Return [x, y] of the center of cell containing provided text 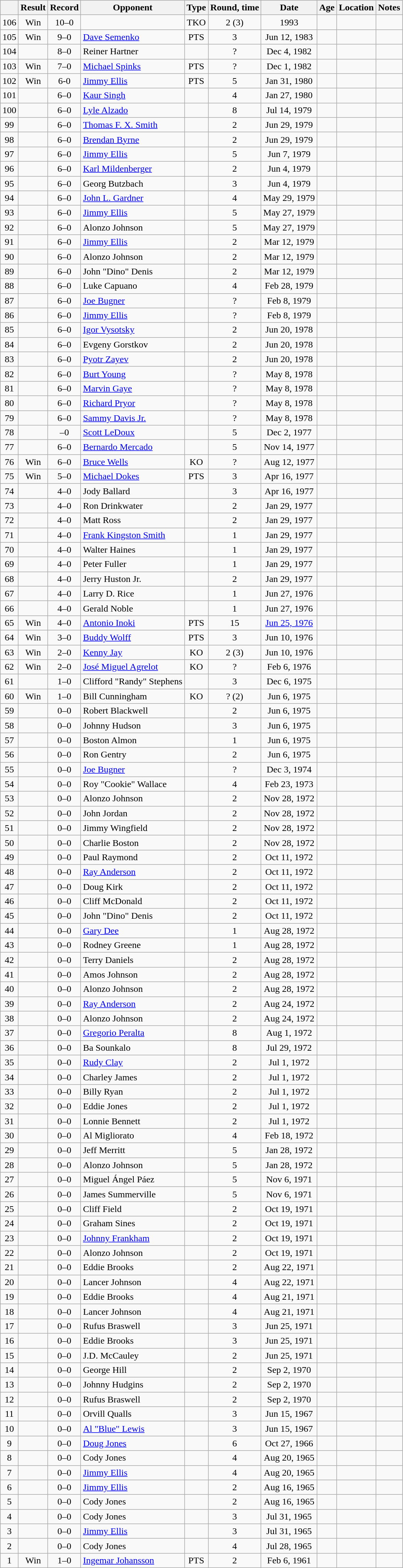
Al "Blue" Lewis [133, 1429]
85 [9, 330]
J.D. McCauley [133, 1355]
94 [9, 198]
93 [9, 213]
Jimmy Wingfield [133, 828]
36 [9, 1048]
57 [9, 740]
Type [196, 8]
Gerald Noble [133, 608]
75 [9, 476]
41 [9, 975]
30 [9, 1136]
78 [9, 433]
22 [9, 1253]
Dec 3, 1974 [289, 769]
29 [9, 1150]
33 [9, 1092]
105 [9, 37]
40 [9, 989]
83 [9, 359]
95 [9, 184]
TKO [196, 22]
Rudy Clay [133, 1062]
37 [9, 1033]
49 [9, 857]
May 29, 1979 [289, 198]
Charley James [133, 1077]
Gregorio Peralta [133, 1033]
Johnny Hudgins [133, 1385]
106 [9, 22]
Ron Drinkwater [133, 506]
92 [9, 227]
Thomas F. X. Smith [133, 125]
102 [9, 81]
George Hill [133, 1370]
Paul Raymond [133, 857]
47 [9, 886]
Lyle Alzado [133, 110]
Feb 28, 1979 [289, 286]
8–0 [64, 52]
Feb 6, 1961 [289, 1560]
Brendan Byrne [133, 139]
59 [9, 711]
Orvill Qualls [133, 1414]
12 [9, 1399]
Robert Blackwell [133, 711]
Buddy Wolff [133, 637]
Nov 14, 1977 [289, 447]
Dec 2, 1977 [289, 433]
Aug 12, 1977 [289, 462]
81 [9, 388]
Charlie Boston [133, 843]
Date [289, 8]
Jody Ballard [133, 491]
Kaur Singh [133, 95]
Round, time [235, 8]
Rodney Greene [133, 945]
Jun 12, 1983 [289, 37]
Jun 7, 1979 [289, 154]
Ron Gentry [133, 755]
74 [9, 491]
Jan 31, 1980 [289, 81]
97 [9, 154]
13 [9, 1385]
84 [9, 344]
Cliff McDonald [133, 901]
19 [9, 1297]
68 [9, 579]
Matt Ross [133, 520]
Michael Dokes [133, 476]
? (2) [235, 696]
Jul 28, 1965 [289, 1546]
91 [9, 242]
72 [9, 520]
87 [9, 301]
Frank Kingston Smith [133, 535]
Bruce Wells [133, 462]
Georg Butzbach [133, 184]
18 [9, 1311]
31 [9, 1121]
Dec 4, 1982 [289, 52]
60 [9, 696]
54 [9, 784]
20 [9, 1282]
23 [9, 1238]
James Summerville [133, 1194]
64 [9, 637]
14 [9, 1370]
28 [9, 1165]
103 [9, 66]
John L. Gardner [133, 198]
65 [9, 623]
Marvin Gaye [133, 388]
Michael Spinks [133, 66]
Scott LeDoux [133, 433]
Cliff Field [133, 1209]
Richard Pryor [133, 403]
73 [9, 506]
7–0 [64, 66]
Billy Ryan [133, 1092]
71 [9, 535]
Jan 27, 1980 [289, 95]
70 [9, 550]
7 [9, 1473]
16 [9, 1341]
Peter Fuller [133, 564]
52 [9, 813]
Oct 27, 1966 [289, 1443]
10–0 [64, 22]
35 [9, 1062]
Johnny Hudson [133, 725]
76 [9, 462]
1993 [289, 22]
50 [9, 843]
10 [9, 1429]
99 [9, 125]
53 [9, 799]
26 [9, 1194]
80 [9, 403]
Age [327, 8]
96 [9, 169]
Walter Haines [133, 550]
67 [9, 593]
69 [9, 564]
Jul 29, 1972 [289, 1048]
Bill Cunningham [133, 696]
Pyotr Zayev [133, 359]
38 [9, 1018]
Jeff Merritt [133, 1150]
32 [9, 1106]
Clifford "Randy" Stephens [133, 682]
Reiner Hartner [133, 52]
90 [9, 257]
63 [9, 652]
55 [9, 769]
82 [9, 374]
48 [9, 872]
Jerry Huston Jr. [133, 579]
24 [9, 1224]
Ingemar Johansson [133, 1560]
62 [9, 667]
66 [9, 608]
100 [9, 110]
58 [9, 725]
Larry D. Rice [133, 593]
Jul 14, 1979 [289, 110]
Igor Vysotsky [133, 330]
Bernardo Mercado [133, 447]
Location [356, 8]
27 [9, 1180]
17 [9, 1326]
79 [9, 418]
39 [9, 1004]
Terry Daniels [133, 960]
Doug Kirk [133, 886]
51 [9, 828]
Feb 6, 1976 [289, 667]
Feb 18, 1972 [289, 1136]
Roy "Cookie" Wallace [133, 784]
Antonio Inoki [133, 623]
Gary Dee [133, 931]
25 [9, 1209]
Result [33, 8]
5–0 [64, 476]
Miguel Ángel Páez [133, 1180]
Doug Jones [133, 1443]
Boston Almon [133, 740]
77 [9, 447]
Burt Young [133, 374]
3–0 [64, 637]
45 [9, 916]
Karl Mildenberger [133, 169]
John Jordan [133, 813]
11 [9, 1414]
–0 [64, 433]
Sammy Davis Jr. [133, 418]
61 [9, 682]
104 [9, 52]
43 [9, 945]
89 [9, 271]
Eddie Jones [133, 1106]
Amos Johnson [133, 975]
Dec 6, 1975 [289, 682]
Feb 23, 1973 [289, 784]
Johnny Frankham [133, 1238]
46 [9, 901]
9 [9, 1443]
Graham Sines [133, 1224]
Dave Semenko [133, 37]
34 [9, 1077]
44 [9, 931]
98 [9, 139]
Opponent [133, 8]
Evgeny Gorstkov [133, 344]
21 [9, 1267]
86 [9, 315]
José Miguel Agrelot [133, 667]
56 [9, 755]
Kenny Jay [133, 652]
101 [9, 95]
6-0 [64, 81]
42 [9, 960]
Lonnie Bennett [133, 1121]
Ba Sounkalo [133, 1048]
Al Migliorato [133, 1136]
9–0 [64, 37]
Notes [389, 8]
Jun 25, 1976 [289, 623]
Record [64, 8]
Aug 1, 1972 [289, 1033]
88 [9, 286]
Dec 1, 1982 [289, 66]
Luke Capuano [133, 286]
